Identify which cell holds the provided text, then report its (X, Y) central coordinate. 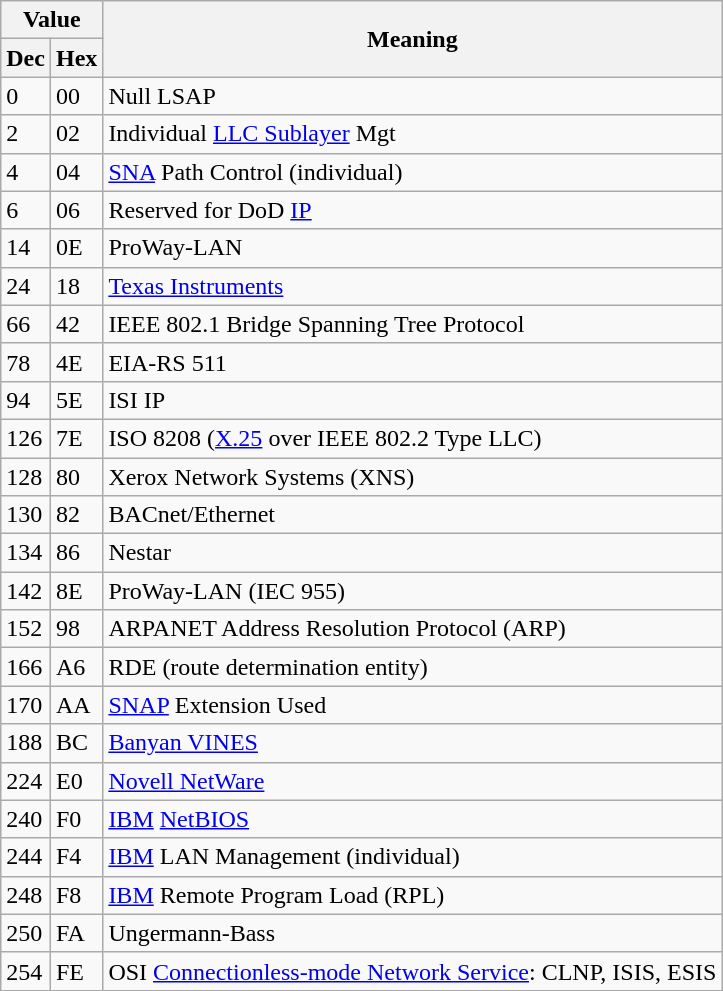
240 (26, 819)
170 (26, 705)
Meaning (412, 39)
24 (26, 286)
66 (26, 324)
F8 (76, 895)
94 (26, 400)
152 (26, 629)
Dec (26, 58)
ISI IP (412, 400)
Banyan VINES (412, 743)
0E (76, 248)
Individual LLC Sublayer Mgt (412, 134)
188 (26, 743)
Nestar (412, 553)
224 (26, 781)
FE (76, 971)
18 (76, 286)
IBM LAN Management (individual) (412, 857)
F0 (76, 819)
Reserved for DoD IP (412, 210)
00 (76, 96)
254 (26, 971)
AA (76, 705)
02 (76, 134)
Texas Instruments (412, 286)
166 (26, 667)
2 (26, 134)
14 (26, 248)
128 (26, 477)
4 (26, 172)
06 (76, 210)
4E (76, 362)
Hex (76, 58)
BC (76, 743)
6 (26, 210)
04 (76, 172)
IEEE 802.1 Bridge Spanning Tree Protocol (412, 324)
78 (26, 362)
EIA-RS 511 (412, 362)
BACnet/Ethernet (412, 515)
Value (52, 20)
F4 (76, 857)
IBM NetBIOS (412, 819)
SNA Path Control (individual) (412, 172)
248 (26, 895)
80 (76, 477)
RDE (route determination entity) (412, 667)
Novell NetWare (412, 781)
98 (76, 629)
5E (76, 400)
ProWay-LAN (412, 248)
IBM Remote Program Load (RPL) (412, 895)
SNAP Extension Used (412, 705)
ARPANET Address Resolution Protocol (ARP) (412, 629)
0 (26, 96)
130 (26, 515)
ISO 8208 (X.25 over IEEE 802.2 Type LLC) (412, 438)
134 (26, 553)
244 (26, 857)
126 (26, 438)
42 (76, 324)
A6 (76, 667)
ProWay-LAN (IEC 955) (412, 591)
8E (76, 591)
FA (76, 933)
142 (26, 591)
86 (76, 553)
7E (76, 438)
Null LSAP (412, 96)
Ungermann-Bass (412, 933)
OSI Connectionless-mode Network Service: CLNP, ISIS, ESIS (412, 971)
82 (76, 515)
Xerox Network Systems (XNS) (412, 477)
E0 (76, 781)
250 (26, 933)
